Find where the given text appears and provide that cell's center as [x, y] coordinate. 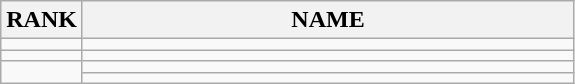
RANK [42, 20]
NAME [328, 20]
